Extract the [X, Y] coordinate from the center of the cell holding the provided text.  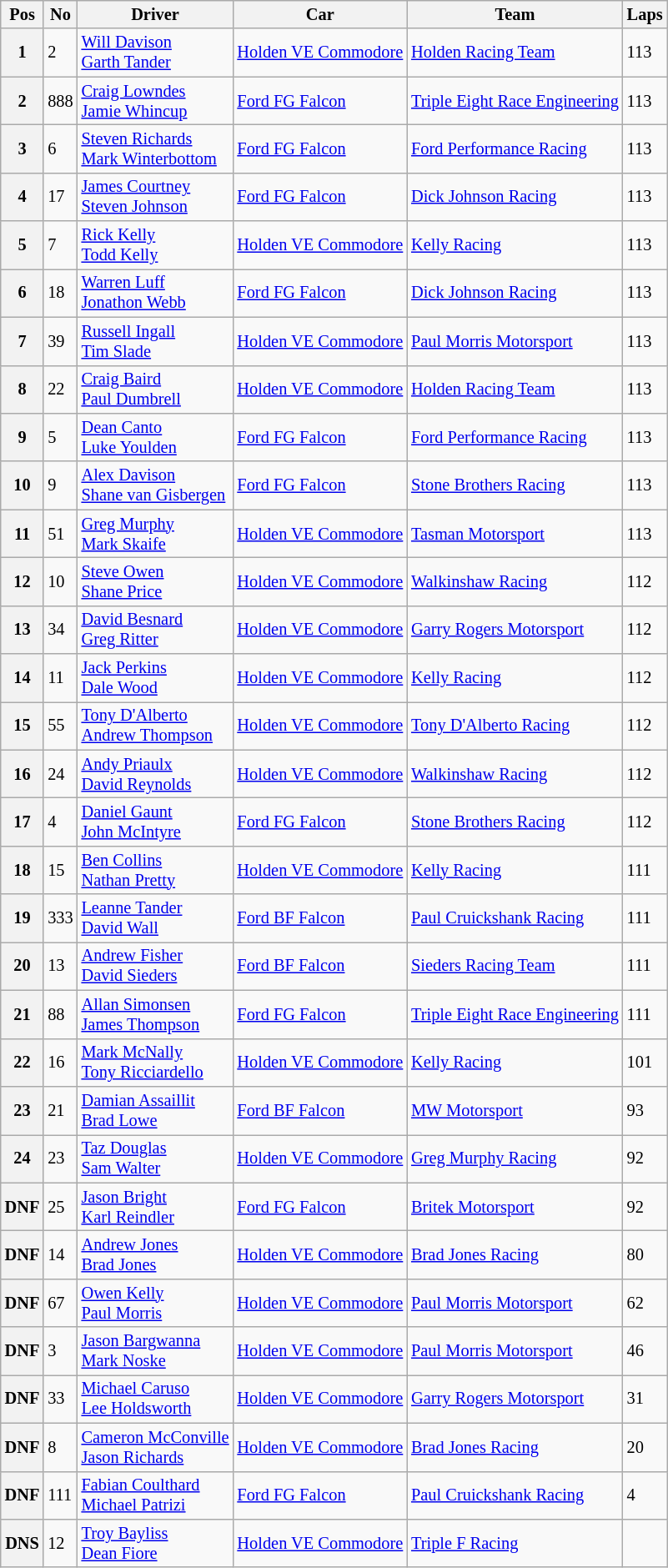
Jason Bright Karl Reindler [155, 1207]
39 [60, 341]
Owen Kelly Paul Morris [155, 1303]
46 [645, 1351]
DNS [23, 1543]
Greg Murphy Racing [515, 1158]
Laps [645, 14]
Team [515, 14]
Daniel Gaunt John McIntyre [155, 822]
67 [60, 1303]
James Courtney Steven Johnson [155, 197]
Troy Bayliss Dean Fiore [155, 1543]
80 [645, 1254]
19 [23, 918]
Rick Kelly Todd Kelly [155, 245]
Pos [23, 14]
Taz Douglas Sam Walter [155, 1158]
25 [60, 1207]
Andy Priaulx David Reynolds [155, 774]
Leanne Tander David Wall [155, 918]
Car [320, 14]
88 [60, 1014]
Craig Baird Paul Dumbrell [155, 389]
31 [645, 1399]
51 [60, 534]
Jack Perkins Dale Wood [155, 678]
55 [60, 726]
Alex Davison Shane van Gisbergen [155, 485]
Mark McNally Tony Ricciardello [155, 1063]
Michael Caruso Lee Holdsworth [155, 1399]
Andrew Fisher David Sieders [155, 966]
888 [60, 101]
Russell Ingall Tim Slade [155, 341]
Warren Luff Jonathon Webb [155, 293]
Andrew Jones Brad Jones [155, 1254]
Jason Bargwanna Mark Noske [155, 1351]
No [60, 14]
Fabian Coulthard Michael Patrizi [155, 1495]
Driver [155, 14]
1 [23, 53]
62 [645, 1303]
93 [645, 1110]
Dean Canto Luke Youlden [155, 437]
Will Davison Garth Tander [155, 53]
Greg Murphy Mark Skaife [155, 534]
Tony D'Alberto Andrew Thompson [155, 726]
Ben Collins Nathan Pretty [155, 870]
Triple F Racing [515, 1543]
Craig Lowndes Jamie Whincup [155, 101]
Damian Assaillit Brad Lowe [155, 1110]
101 [645, 1063]
MW Motorsport [515, 1110]
33 [60, 1399]
Allan Simonsen James Thompson [155, 1014]
Cameron McConville Jason Richards [155, 1447]
Steven Richards Mark Winterbottom [155, 148]
David Besnard Greg Ritter [155, 630]
Steve Owen Shane Price [155, 581]
Tasman Motorsport [515, 534]
Tony D'Alberto Racing [515, 726]
333 [60, 918]
34 [60, 630]
Britek Motorsport [515, 1207]
Sieders Racing Team [515, 966]
